Return (x, y) of the center of cell containing provided text 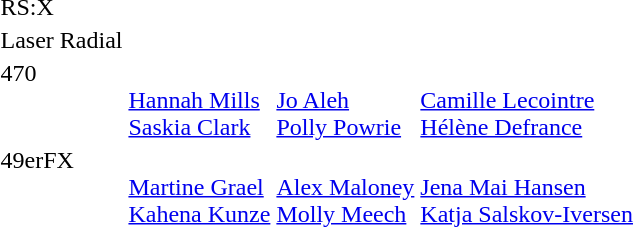
Jo AlehPolly Powrie (346, 100)
Hannah MillsSaskia Clark (200, 100)
